From the cell containing the given text, extract its center point as (X, Y) coordinate. 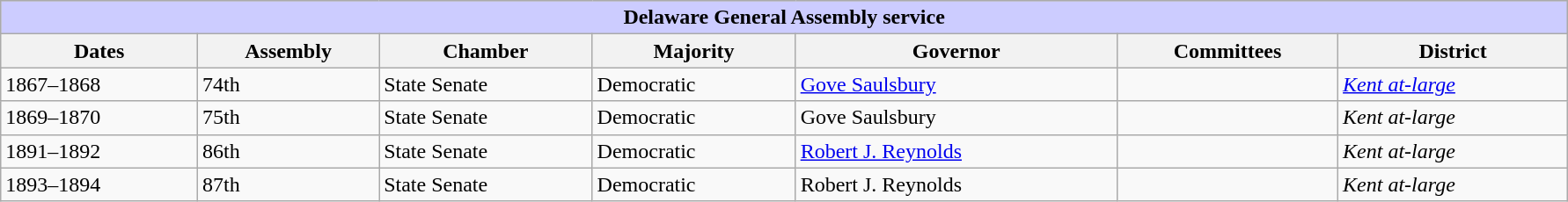
Chamber (486, 51)
Assembly (288, 51)
Governor (956, 51)
74th (288, 84)
District (1454, 51)
1891–1892 (99, 151)
86th (288, 151)
1869–1870 (99, 118)
Dates (99, 51)
87th (288, 184)
Majority (693, 51)
1867–1868 (99, 84)
Committees (1227, 51)
75th (288, 118)
Delaware General Assembly service (785, 18)
1893–1894 (99, 184)
